Search for the cell housing the specified text and yield its (x, y) center coordinate. 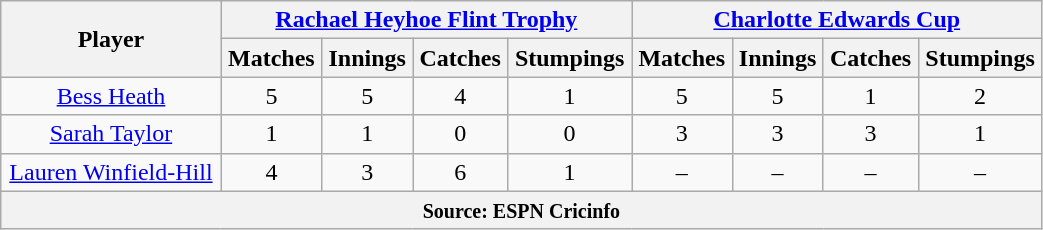
Sarah Taylor (111, 134)
Rachael Heyhoe Flint Trophy (426, 20)
Bess Heath (111, 96)
Player (111, 39)
Charlotte Edwards Cup (837, 20)
2 (980, 96)
6 (460, 172)
Lauren Winfield-Hill (111, 172)
Source: ESPN Cricinfo (522, 210)
